Return (X, Y) of the center of cell containing provided text 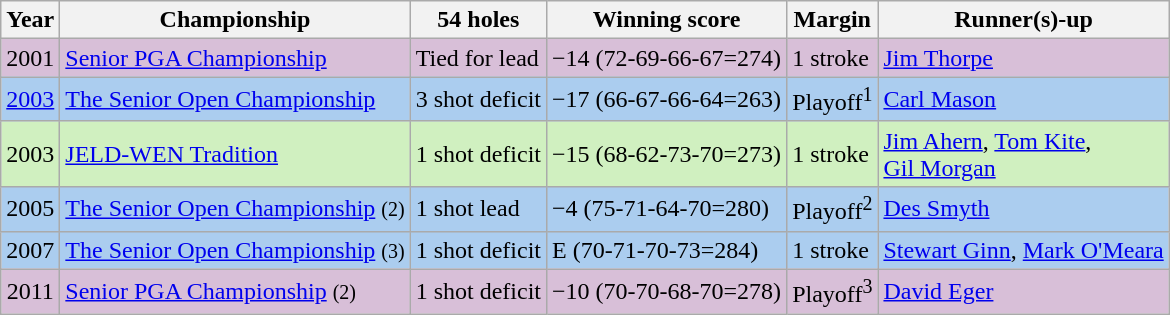
Senior PGA Championship (235, 58)
−4 (75-71-64-70=280) (667, 208)
−15 (68-62-73-70=273) (667, 154)
David Eger (1024, 292)
Stewart Ginn, Mark O'Meara (1024, 250)
−10 (70-70-68-70=278) (667, 292)
E (70-71-70-73=284) (667, 250)
Runner(s)-up (1024, 20)
−17 (66-67-66-64=263) (667, 100)
2001 (30, 58)
Tied for lead (478, 58)
Margin (832, 20)
54 holes (478, 20)
JELD-WEN Tradition (235, 154)
Jim Ahern, Tom Kite, Gil Morgan (1024, 154)
3 shot deficit (478, 100)
The Senior Open Championship (3) (235, 250)
2007 (30, 250)
1 shot lead (478, 208)
2011 (30, 292)
Winning score (667, 20)
Des Smyth (1024, 208)
Senior PGA Championship (2) (235, 292)
The Senior Open Championship (235, 100)
Playoff2 (832, 208)
−14 (72-69-66-67=274) (667, 58)
Year (30, 20)
Carl Mason (1024, 100)
The Senior Open Championship (2) (235, 208)
Playoff1 (832, 100)
Playoff3 (832, 292)
Jim Thorpe (1024, 58)
2005 (30, 208)
Championship (235, 20)
